Detect which cell encompasses the target text, then output its (x, y) center coordinate. 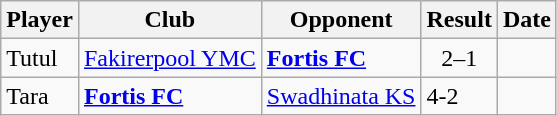
Fakirerpool YMC (170, 58)
Tutul (40, 58)
Swadhinata KS (341, 96)
Tara (40, 96)
4-2 (459, 96)
Club (170, 20)
Opponent (341, 20)
Result (459, 20)
2–1 (459, 58)
Player (40, 20)
Date (526, 20)
